Detect which cell encompasses the target text, then output its (x, y) center coordinate. 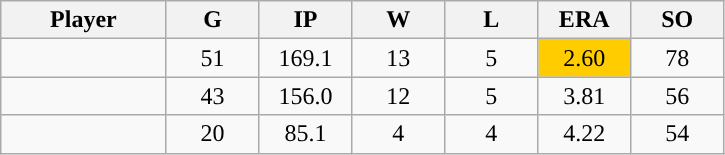
G (212, 20)
SO (678, 20)
20 (212, 134)
43 (212, 96)
13 (398, 58)
4.22 (584, 134)
78 (678, 58)
Player (84, 20)
3.81 (584, 96)
56 (678, 96)
2.60 (584, 58)
12 (398, 96)
IP (306, 20)
51 (212, 58)
85.1 (306, 134)
W (398, 20)
54 (678, 134)
169.1 (306, 58)
L (492, 20)
156.0 (306, 96)
ERA (584, 20)
